For the text-containing cell, return its midpoint in [X, Y] coordinate format. 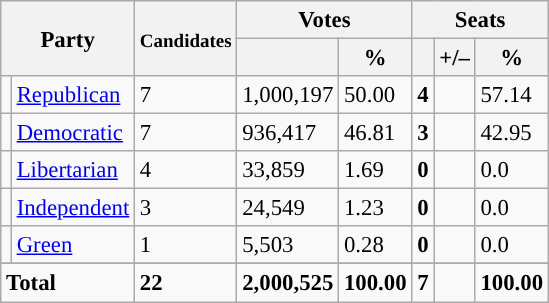
Independent [72, 208]
Total [68, 283]
24,549 [288, 208]
22 [186, 283]
Libertarian [72, 170]
Candidates [186, 38]
Seats [480, 20]
Votes [324, 20]
+/– [454, 58]
936,417 [288, 133]
0.28 [376, 245]
33,859 [288, 170]
50.00 [376, 95]
Republican [72, 95]
42.95 [512, 133]
46.81 [376, 133]
2,000,525 [288, 283]
1,000,197 [288, 95]
Democratic [72, 133]
1 [186, 245]
1.69 [376, 170]
Party [68, 38]
57.14 [512, 95]
1.23 [376, 208]
5,503 [288, 245]
Green [72, 245]
